For the text-containing cell, return its midpoint in [X, Y] coordinate format. 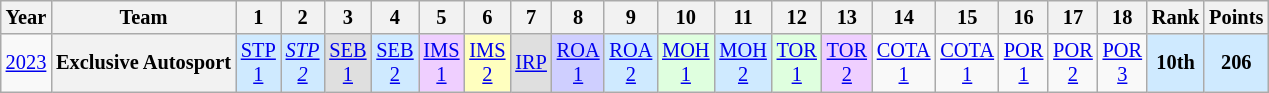
Exclusive Autosport [144, 63]
IMS1 [441, 63]
POR1 [1024, 63]
17 [1072, 17]
10th [1176, 63]
4 [394, 17]
5 [441, 17]
15 [967, 17]
STP1 [258, 63]
POR3 [1122, 63]
POR2 [1072, 63]
TOR2 [847, 63]
SEB2 [394, 63]
Team [144, 17]
ROA2 [630, 63]
IRP [530, 63]
IMS2 [487, 63]
Year [26, 17]
18 [1122, 17]
2 [303, 17]
ROA1 [578, 63]
2023 [26, 63]
SEB1 [348, 63]
13 [847, 17]
8 [578, 17]
Rank [1176, 17]
206 [1236, 63]
TOR1 [797, 63]
14 [904, 17]
10 [686, 17]
3 [348, 17]
MOH2 [742, 63]
9 [630, 17]
11 [742, 17]
7 [530, 17]
6 [487, 17]
16 [1024, 17]
1 [258, 17]
Points [1236, 17]
12 [797, 17]
STP2 [303, 63]
MOH1 [686, 63]
